Scan for the cell matching the given text and deliver its (X, Y) coordinate at center. 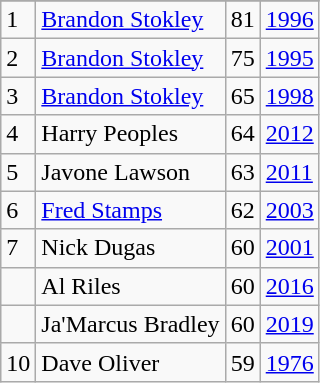
2016 (290, 286)
1996 (290, 20)
1998 (290, 96)
Fred Stamps (130, 210)
2003 (290, 210)
1976 (290, 362)
63 (242, 172)
1 (18, 20)
2011 (290, 172)
65 (242, 96)
75 (242, 58)
Dave Oliver (130, 362)
4 (18, 134)
2012 (290, 134)
2019 (290, 324)
59 (242, 362)
1995 (290, 58)
Ja'Marcus Bradley (130, 324)
Al Riles (130, 286)
64 (242, 134)
Javone Lawson (130, 172)
5 (18, 172)
81 (242, 20)
7 (18, 248)
3 (18, 96)
2001 (290, 248)
Harry Peoples (130, 134)
Nick Dugas (130, 248)
62 (242, 210)
6 (18, 210)
2 (18, 58)
10 (18, 362)
